Return the [x, y] coordinate for the center point of the cell that contains the specified text.  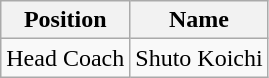
Head Coach [66, 58]
Shuto Koichi [199, 58]
Name [199, 20]
Position [66, 20]
